Extract the [X, Y] coordinate from the center of the cell holding the provided text.  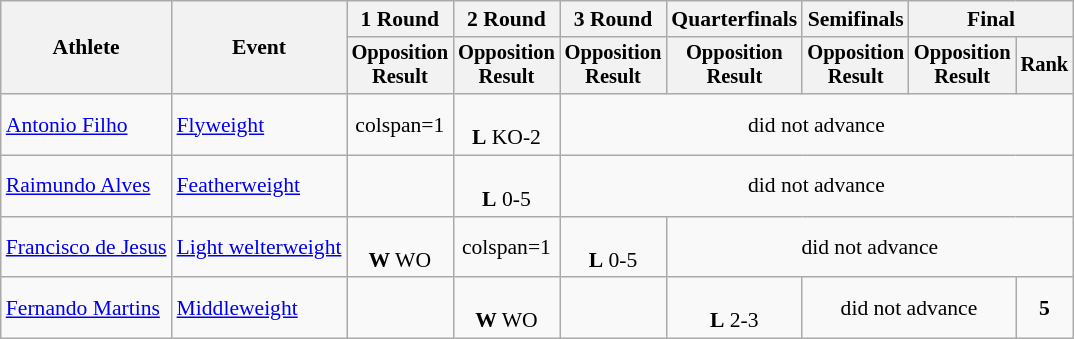
5 [1045, 308]
3 Round [614, 19]
Featherweight [260, 186]
Quarterfinals [734, 19]
Light welterweight [260, 248]
Rank [1045, 66]
Francisco de Jesus [86, 248]
Event [260, 48]
Semifinals [856, 19]
Antonio Filho [86, 124]
L KO-2 [506, 124]
2 Round [506, 19]
1 Round [400, 19]
Raimundo Alves [86, 186]
Final [991, 19]
Flyweight [260, 124]
L 2-3 [734, 308]
Athlete [86, 48]
Middleweight [260, 308]
Fernando Martins [86, 308]
